Extract the (x, y) coordinate from the center of the cell holding the provided text.  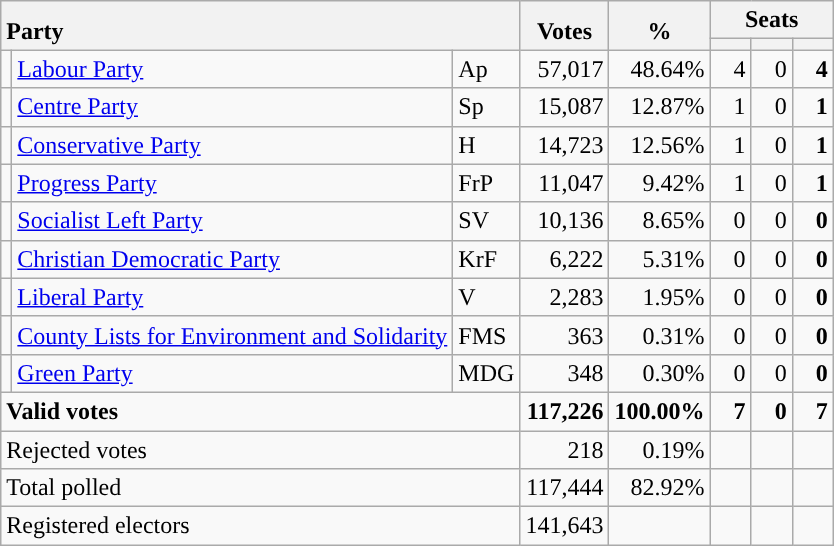
12.56% (660, 145)
FMS (486, 335)
8.65% (660, 221)
1.95% (660, 297)
0.19% (660, 449)
15,087 (564, 107)
218 (564, 449)
100.00% (660, 411)
Rejected votes (260, 449)
Sp (486, 107)
Registered electors (260, 526)
Votes (564, 26)
5.31% (660, 259)
Total polled (260, 488)
Labour Party (232, 69)
6,222 (564, 259)
12.87% (660, 107)
SV (486, 221)
348 (564, 373)
Party (260, 26)
V (486, 297)
Christian Democratic Party (232, 259)
0.30% (660, 373)
10,136 (564, 221)
11,047 (564, 183)
Conservative Party (232, 145)
Centre Party (232, 107)
KrF (486, 259)
57,017 (564, 69)
Socialist Left Party (232, 221)
48.64% (660, 69)
Seats (772, 20)
141,643 (564, 526)
H (486, 145)
14,723 (564, 145)
0.31% (660, 335)
2,283 (564, 297)
Valid votes (260, 411)
Green Party (232, 373)
Progress Party (232, 183)
MDG (486, 373)
County Lists for Environment and Solidarity (232, 335)
9.42% (660, 183)
FrP (486, 183)
117,226 (564, 411)
117,444 (564, 488)
% (660, 26)
363 (564, 335)
82.92% (660, 488)
Ap (486, 69)
Liberal Party (232, 297)
